Locate the cell with the specified text and output its (x, y) center coordinate. 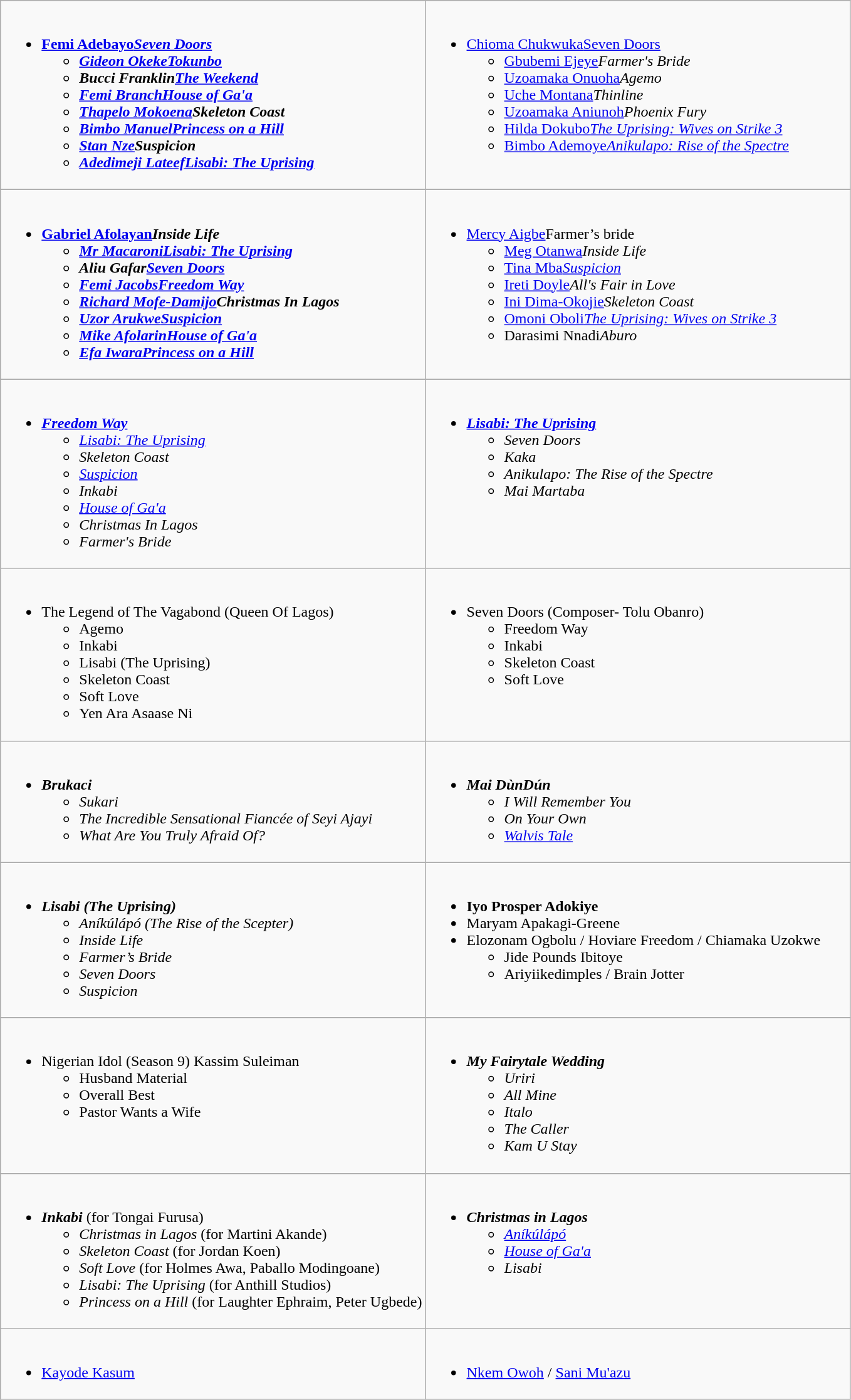
Kayode Kasum (213, 1364)
Christmas in Lagos AníkúlápóHouse of Ga'aLisabi (638, 1251)
Nigerian Idol (Season 9) Kassim Suleiman Husband MaterialOverall BestPastor Wants a Wife (213, 1095)
Nkem Owoh / Sani Mu'azu (638, 1364)
Freedom Way Lisabi: The UprisingSkeleton CoastSuspicionInkabiHouse of Ga'aChristmas In LagosFarmer's Bride (213, 474)
The Legend of The Vagabond (Queen Of Lagos) AgemoInkabiLisabi (The Uprising)Skeleton CoastSoft LoveYen Ara Asaase Ni (213, 654)
My Fairytale Wedding UririAll MineItaloThe CallerKam U Stay (638, 1095)
Lisabi: The Uprising Seven DoorsKakaAnikulapo: The Rise of the SpectreMai Martaba (638, 474)
Mai DùnDún I Will Remember YouOn Your OwnWalvis Tale (638, 802)
Seven Doors (Composer- Tolu Obanro) Freedom WayInkabiSkeleton CoastSoft Love (638, 654)
Iyo Prosper Adokiye Maryam Apakagi-GreeneElozonam Ogbolu / Hoviare Freedom / Chiamaka UzokweJide Pounds IbitoyeAriyiikedimples / Brain Jotter (638, 940)
Brukaci SukariThe Incredible Sensational Fiancée of Seyi AjayiWhat Are You Truly Afraid Of? (213, 802)
Lisabi (The Uprising) Aníkúlápó (The Rise of the Scepter)Inside LifeFarmer’s BrideSeven DoorsSuspicion (213, 940)
